Pinpoint the cell where the given text exists, returning its (x, y) midpoint coordinate. 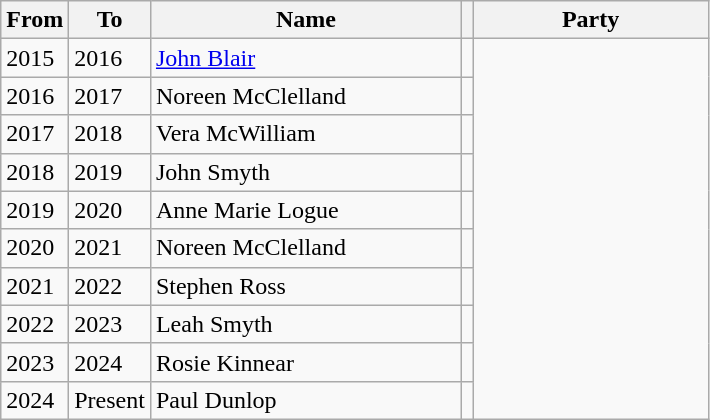
Rosie Kinnear (306, 362)
Present (110, 400)
Paul Dunlop (306, 400)
To (110, 20)
Leah Smyth (306, 324)
John Blair (306, 58)
Stephen Ross (306, 286)
Party (591, 20)
Name (306, 20)
From (35, 20)
Vera McWilliam (306, 134)
2015 (35, 58)
Anne Marie Logue (306, 210)
John Smyth (306, 172)
